For the text-containing cell, return its midpoint in (x, y) coordinate format. 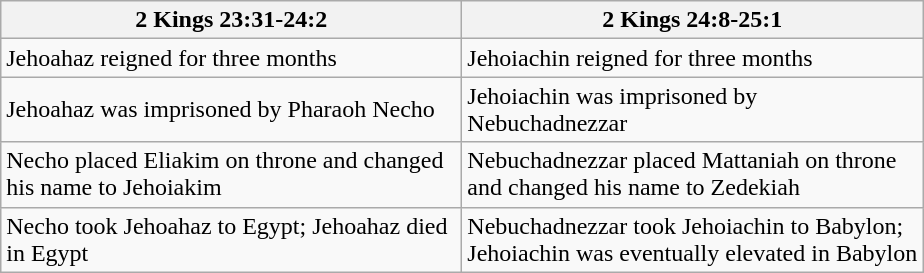
2 Kings 24:8-25:1 (692, 20)
Jehoahaz reigned for three months (232, 58)
Necho placed Eliakim on throne and changed his name to Jehoiakim (232, 174)
Necho took Jehoahaz to Egypt; Jehoahaz died in Egypt (232, 240)
Nebuchadnezzar placed Mattaniah on throne and changed his name to Zedekiah (692, 174)
Jehoiachin was imprisoned by Nebuchadnezzar (692, 110)
Jehoiachin reigned for three months (692, 58)
Nebuchadnezzar took Jehoiachin to Babylon; Jehoiachin was eventually elevated in Babylon (692, 240)
2 Kings 23:31-24:2 (232, 20)
Jehoahaz was imprisoned by Pharaoh Necho (232, 110)
